Return [x, y] of the center of cell containing provided text 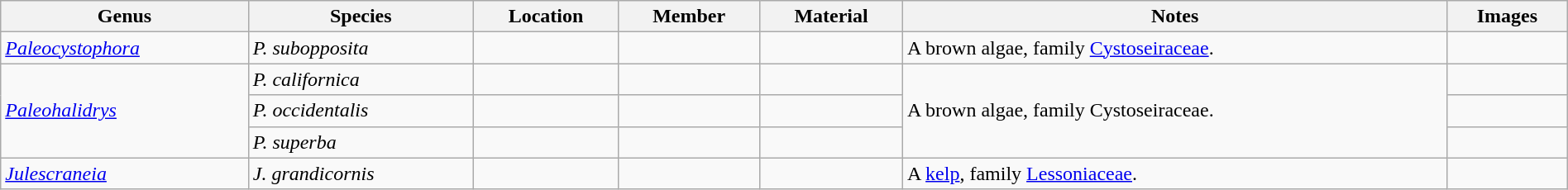
Paleohalidrys [125, 111]
Material [832, 17]
Species [361, 17]
Julescraneia [125, 173]
P. californica [361, 79]
Paleocystophora [125, 48]
Images [1508, 17]
A kelp, family Lessoniaceae. [1175, 173]
P. occidentalis [361, 111]
Member [690, 17]
Genus [125, 17]
P. superba [361, 142]
J. grandicornis [361, 173]
Location [546, 17]
P. subopposita [361, 48]
Notes [1175, 17]
